Capture the cell that displays the provided text and extract its [X, Y] central coordinate. 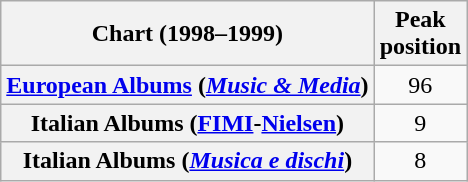
Peakposition [420, 34]
Chart (1998–1999) [188, 34]
European Albums (Music & Media) [188, 85]
Italian Albums (Musica e dischi) [188, 161]
96 [420, 85]
Italian Albums (FIMI-Nielsen) [188, 123]
8 [420, 161]
9 [420, 123]
